Return (x, y) of the center of cell containing provided text 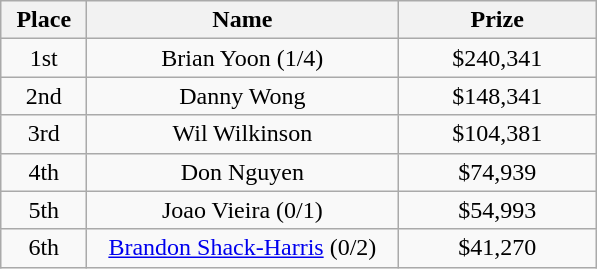
6th (44, 248)
$54,993 (498, 210)
$240,341 (498, 58)
Brandon Shack-Harris (0/2) (242, 248)
$104,381 (498, 134)
Danny Wong (242, 96)
Brian Yoon (1/4) (242, 58)
Place (44, 20)
Don Nguyen (242, 172)
1st (44, 58)
5th (44, 210)
Name (242, 20)
2nd (44, 96)
4th (44, 172)
$74,939 (498, 172)
Joao Vieira (0/1) (242, 210)
$148,341 (498, 96)
Wil Wilkinson (242, 134)
$41,270 (498, 248)
3rd (44, 134)
Prize (498, 20)
